Output the (x, y) coordinate of the center of the cell containing the given text.  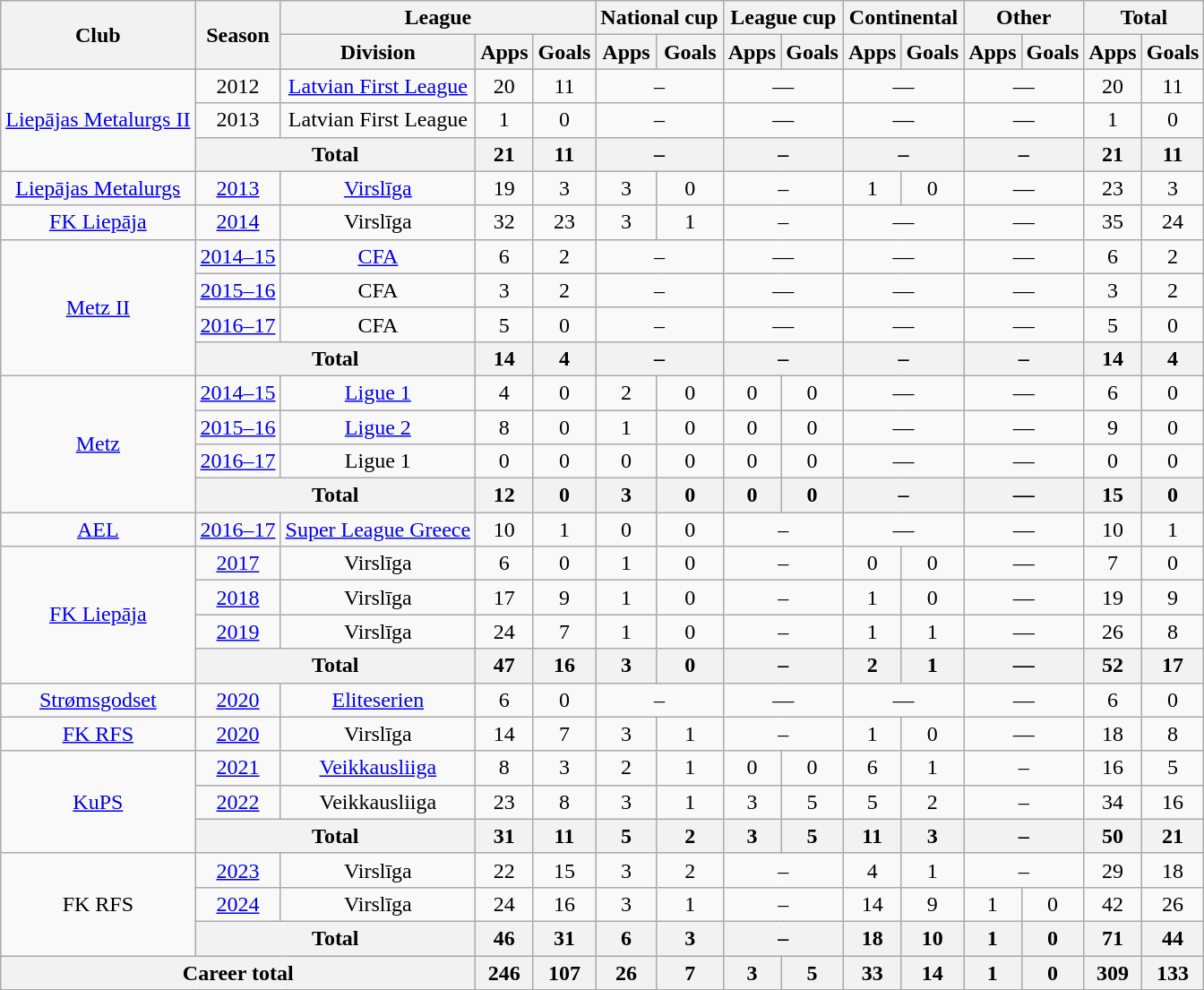
50 (1113, 836)
2019 (238, 632)
2017 (238, 564)
Other (1024, 18)
2022 (238, 802)
12 (504, 495)
71 (1113, 938)
Continental (903, 18)
Career total (238, 972)
Super League Greece (378, 529)
52 (1113, 666)
133 (1173, 972)
33 (872, 972)
Strømsgodset (99, 700)
Season (238, 35)
League cup (783, 18)
44 (1173, 938)
Ligue 2 (378, 427)
League (438, 18)
Division (378, 52)
309 (1113, 972)
Liepājas Metalurgs II (99, 120)
Liepājas Metalurgs (99, 188)
46 (504, 938)
42 (1113, 904)
2023 (238, 870)
Eliteserien (378, 700)
KuPS (99, 802)
107 (564, 972)
2024 (238, 904)
22 (504, 870)
2021 (238, 768)
2012 (238, 86)
29 (1113, 870)
Club (99, 35)
AEL (99, 529)
National cup (659, 18)
Metz (99, 443)
35 (1113, 222)
2014 (238, 222)
32 (504, 222)
Metz II (99, 307)
47 (504, 666)
246 (504, 972)
2018 (238, 598)
34 (1113, 802)
